Search for the cell housing the specified text and yield its (X, Y) center coordinate. 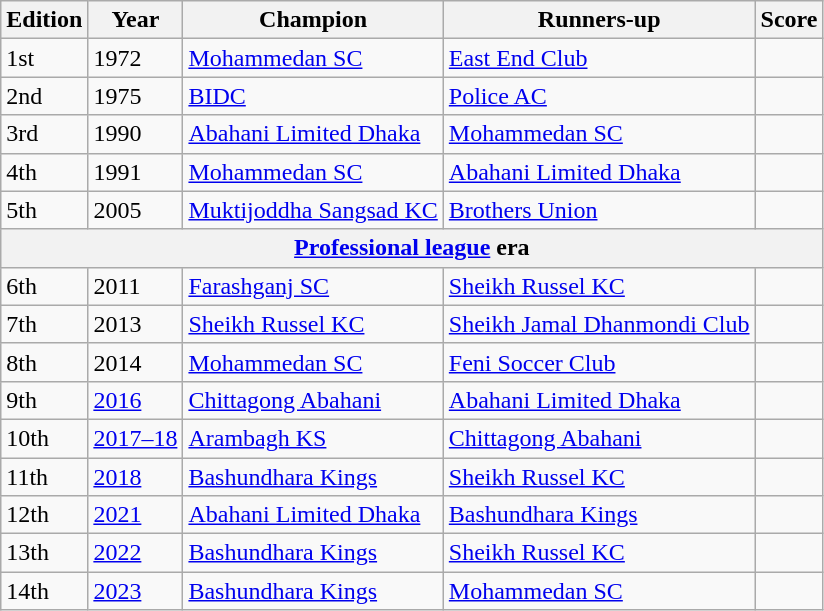
Arambagh KS (313, 438)
2016 (136, 400)
11th (44, 477)
1975 (136, 96)
13th (44, 553)
3rd (44, 134)
1991 (136, 172)
1990 (136, 134)
Muktijoddha Sangsad KC (313, 210)
Brothers Union (599, 210)
2021 (136, 515)
1972 (136, 58)
Feni Soccer Club (599, 362)
Sheikh Jamal Dhanmondi Club (599, 324)
Runners-up (599, 20)
Police AC (599, 96)
12th (44, 515)
Professional league era (412, 248)
2005 (136, 210)
5th (44, 210)
2011 (136, 286)
Score (789, 20)
8th (44, 362)
2022 (136, 553)
Farashganj SC (313, 286)
2017–18 (136, 438)
7th (44, 324)
2014 (136, 362)
2018 (136, 477)
2nd (44, 96)
10th (44, 438)
1st (44, 58)
6th (44, 286)
Year (136, 20)
2013 (136, 324)
4th (44, 172)
14th (44, 591)
Champion (313, 20)
9th (44, 400)
Edition (44, 20)
East End Club (599, 58)
2023 (136, 591)
BIDC (313, 96)
